Locate the cell with the specified text and output its (X, Y) center coordinate. 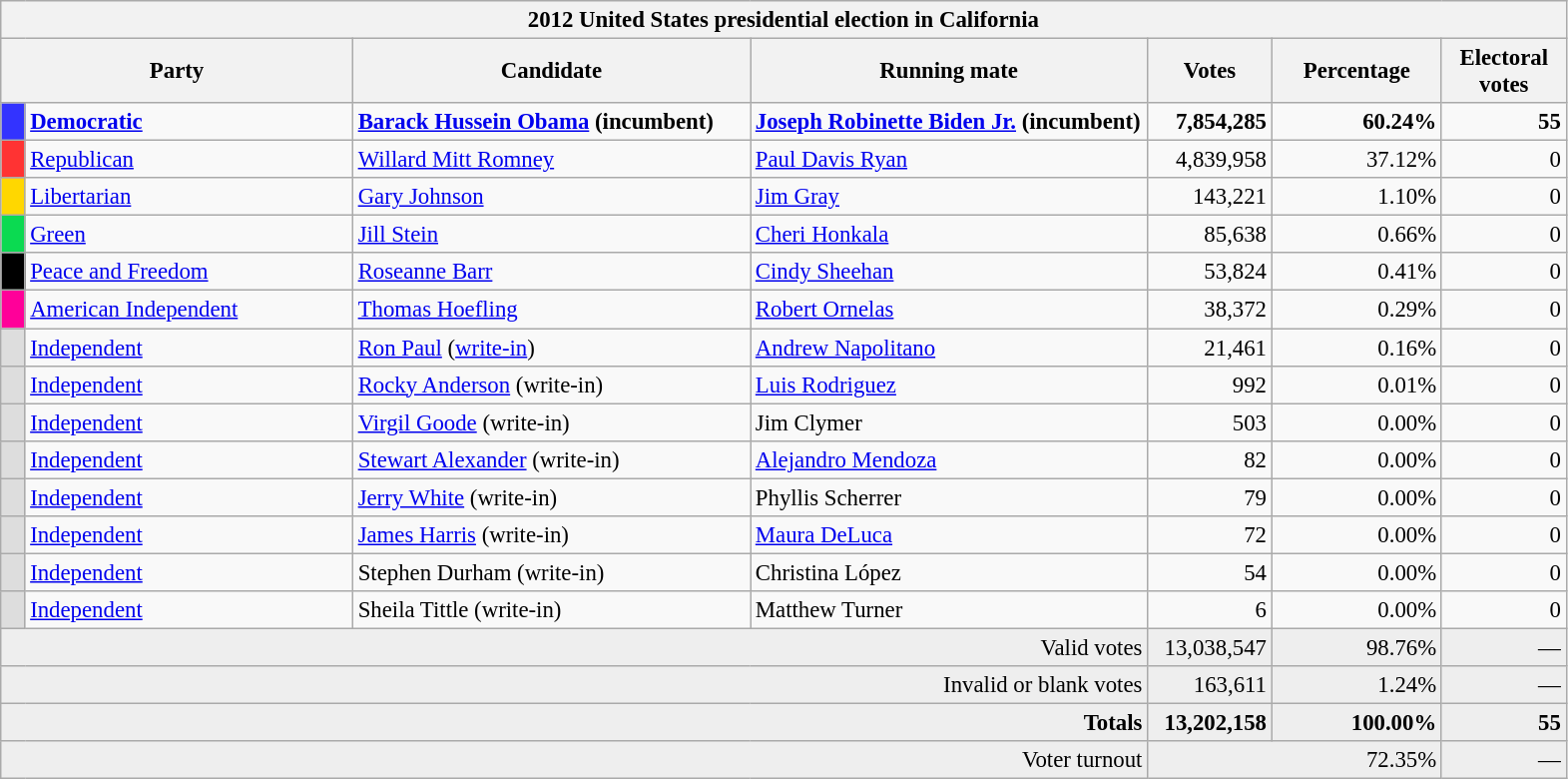
Matthew Turner (949, 610)
Christina López (949, 572)
Republican (189, 160)
Jim Clymer (949, 422)
Stephen Durham (write-in) (551, 572)
100.00% (1356, 723)
Invalid or blank votes (575, 685)
Cindy Sheehan (949, 273)
Phyllis Scherrer (949, 497)
2012 United States presidential election in California (784, 20)
72 (1210, 535)
163,611 (1210, 685)
Voter turnout (575, 760)
0.66% (1356, 235)
James Harris (write-in) (551, 535)
Green (189, 235)
Totals (575, 723)
Robert Ornelas (949, 310)
Barack Hussein Obama (incumbent) (551, 122)
Gary Johnson (551, 197)
Sheila Tittle (write-in) (551, 610)
0.01% (1356, 385)
38,372 (1210, 310)
Joseph Robinette Biden Jr. (incumbent) (949, 122)
503 (1210, 422)
143,221 (1210, 197)
Andrew Napolitano (949, 348)
7,854,285 (1210, 122)
Maura DeLuca (949, 535)
Peace and Freedom (189, 273)
Party (178, 72)
1.24% (1356, 685)
Ron Paul (write-in) (551, 348)
Percentage (1356, 72)
Thomas Hoefling (551, 310)
72.35% (1296, 760)
0.41% (1356, 273)
Libertarian (189, 197)
992 (1210, 385)
4,839,958 (1210, 160)
53,824 (1210, 273)
0.16% (1356, 348)
Willard Mitt Romney (551, 160)
Stewart Alexander (write-in) (551, 459)
American Independent (189, 310)
85,638 (1210, 235)
Virgil Goode (write-in) (551, 422)
Cheri Honkala (949, 235)
37.12% (1356, 160)
Democratic (189, 122)
Jill Stein (551, 235)
13,038,547 (1210, 647)
60.24% (1356, 122)
54 (1210, 572)
1.10% (1356, 197)
Paul Davis Ryan (949, 160)
13,202,158 (1210, 723)
79 (1210, 497)
Luis Rodriguez (949, 385)
0.29% (1356, 310)
Votes (1210, 72)
21,461 (1210, 348)
98.76% (1356, 647)
Jim Gray (949, 197)
Alejandro Mendoza (949, 459)
Roseanne Barr (551, 273)
Valid votes (575, 647)
82 (1210, 459)
6 (1210, 610)
Rocky Anderson (write-in) (551, 385)
Electoral votes (1503, 72)
Candidate (551, 72)
Running mate (949, 72)
Jerry White (write-in) (551, 497)
